Identify which cell holds the provided text, then report its [X, Y] central coordinate. 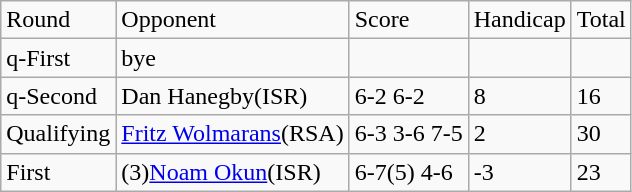
Score [408, 20]
6-2 6-2 [408, 96]
-3 [520, 172]
Dan Hanegby(ISR) [232, 96]
Opponent [232, 20]
16 [601, 96]
q-Second [58, 96]
q-First [58, 58]
Fritz Wolmarans(RSA) [232, 134]
bye [232, 58]
6-7(5) 4-6 [408, 172]
Handicap [520, 20]
Total [601, 20]
Round [58, 20]
8 [520, 96]
30 [601, 134]
6-3 3-6 7-5 [408, 134]
2 [520, 134]
(3)Noam Okun(ISR) [232, 172]
First [58, 172]
Qualifying [58, 134]
23 [601, 172]
